Capture the cell that displays the provided text and extract its [x, y] central coordinate. 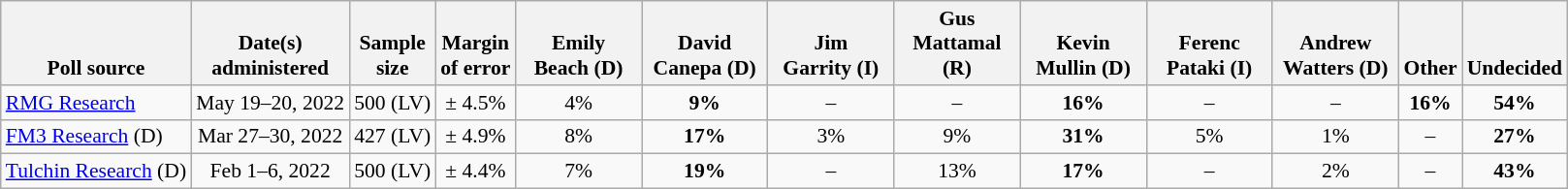
7% [578, 172]
Tulchin Research (D) [96, 172]
± 4.4% [475, 172]
Marginof error [475, 43]
± 4.5% [475, 103]
Poll source [96, 43]
5% [1209, 137]
May 19–20, 2022 [270, 103]
EmilyBeach (D) [578, 43]
Other [1429, 43]
KevinMullin (D) [1083, 43]
Mar 27–30, 2022 [270, 137]
43% [1515, 172]
GusMattamal (R) [957, 43]
FM3 Research (D) [96, 137]
Undecided [1515, 43]
19% [705, 172]
Date(s)administered [270, 43]
FerencPataki (I) [1209, 43]
4% [578, 103]
Feb 1–6, 2022 [270, 172]
31% [1083, 137]
13% [957, 172]
3% [831, 137]
2% [1335, 172]
DavidCanepa (D) [705, 43]
RMG Research [96, 103]
27% [1515, 137]
AndrewWatters (D) [1335, 43]
± 4.9% [475, 137]
Samplesize [392, 43]
1% [1335, 137]
427 (LV) [392, 137]
54% [1515, 103]
JimGarrity (I) [831, 43]
8% [578, 137]
